Return (X, Y) of the center of cell containing provided text 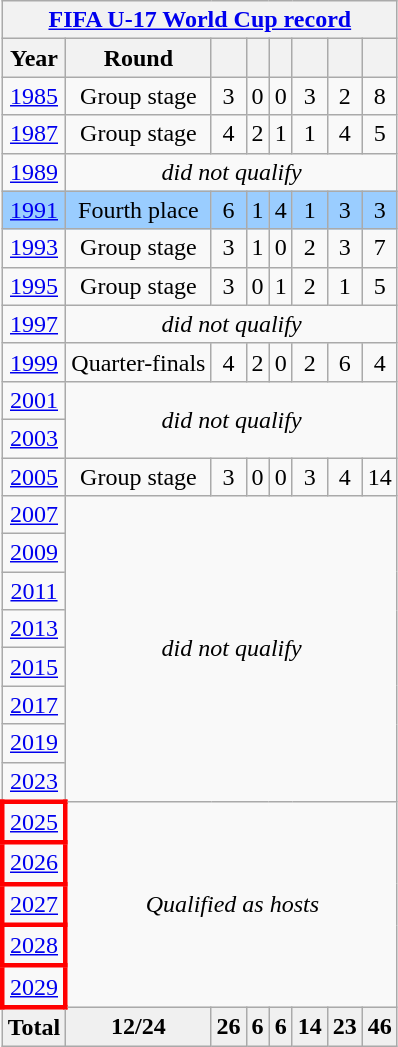
2007 (34, 515)
Round (138, 58)
2013 (34, 629)
FIFA U-17 World Cup record (200, 20)
1993 (34, 248)
2026 (34, 864)
1991 (34, 210)
12/24 (138, 1027)
2027 (34, 904)
2005 (34, 477)
Qualified as hosts (232, 904)
1989 (34, 172)
2029 (34, 986)
2025 (34, 822)
2001 (34, 400)
26 (228, 1027)
7 (380, 248)
1985 (34, 96)
2028 (34, 946)
2023 (34, 782)
2017 (34, 705)
2009 (34, 553)
2019 (34, 743)
46 (380, 1027)
Year (34, 58)
1995 (34, 286)
2011 (34, 591)
Fourth place (138, 210)
2015 (34, 667)
2003 (34, 438)
Quarter-finals (138, 362)
1999 (34, 362)
8 (380, 96)
Total (34, 1027)
1997 (34, 324)
1987 (34, 134)
23 (344, 1027)
